For the text-containing cell, return its midpoint in (X, Y) coordinate format. 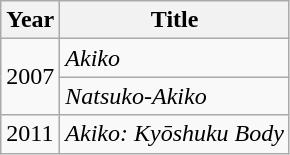
2011 (30, 134)
Natsuko-Akiko (175, 96)
2007 (30, 77)
Year (30, 20)
Title (175, 20)
Akiko (175, 58)
Akiko: Kyōshuku Body (175, 134)
